From the cell containing the given text, extract its center point as (x, y) coordinate. 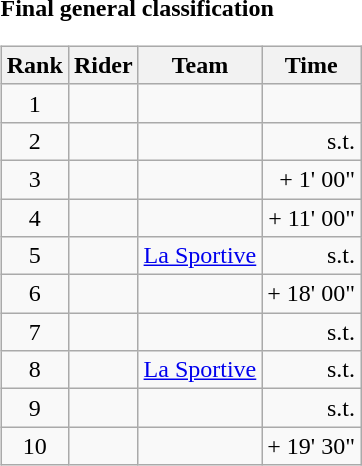
4 (34, 217)
+ 11' 00" (312, 217)
+ 19' 30" (312, 446)
3 (34, 179)
6 (34, 294)
7 (34, 332)
1 (34, 103)
9 (34, 408)
Time (312, 65)
Rider (103, 65)
8 (34, 370)
+ 18' 00" (312, 294)
Rank (34, 65)
+ 1' 00" (312, 179)
Team (200, 65)
2 (34, 141)
10 (34, 446)
5 (34, 256)
